Provide the [x, y] coordinate of the cell's center where the given text is located.  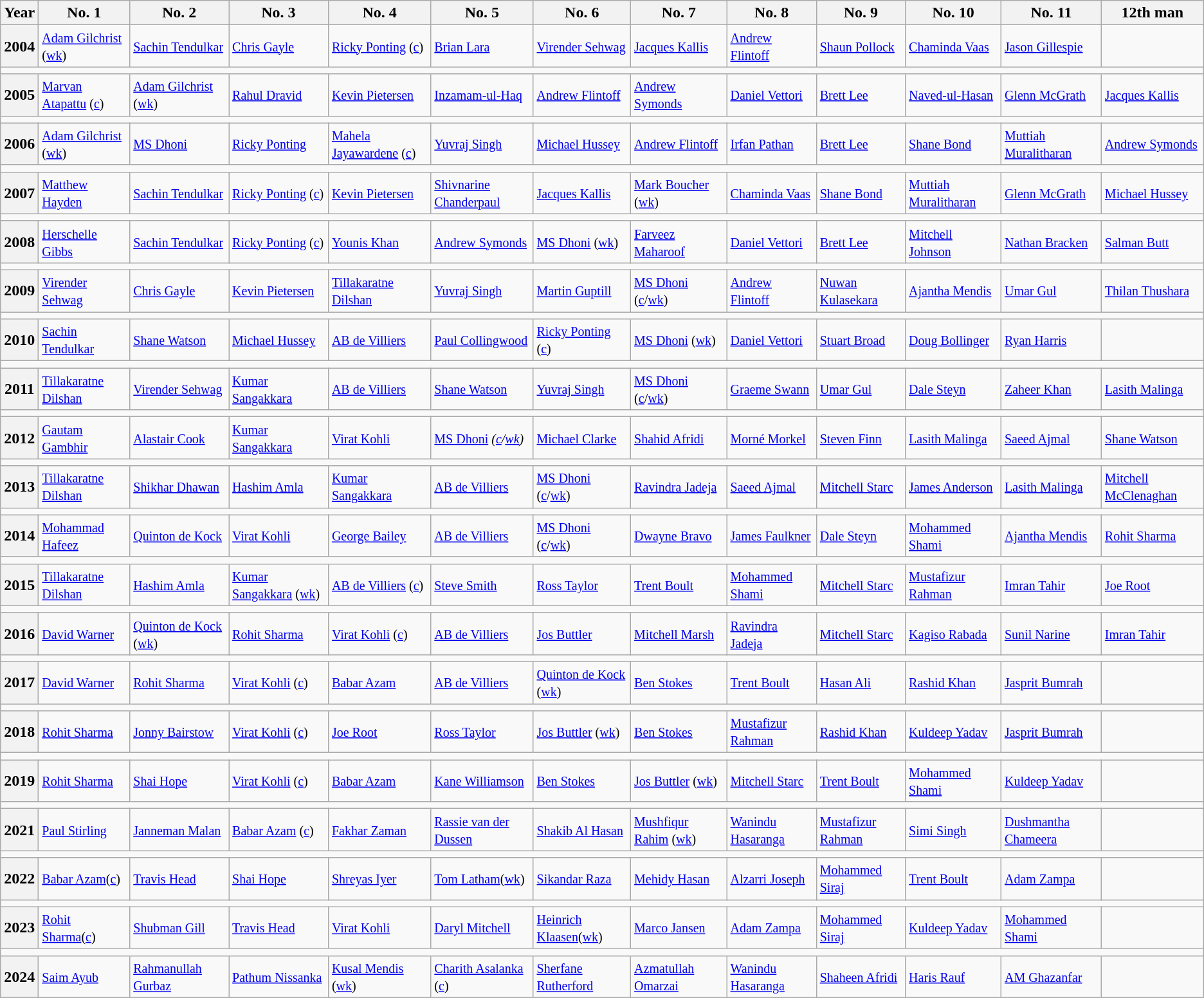
Naved-ul-Hasan [953, 95]
No. 7 [679, 13]
Janneman Malan [179, 830]
Marco Jansen [679, 928]
Ricky Ponting [279, 144]
Inzamam-ul-Haq [482, 95]
Dwayne Bravo [679, 535]
Doug Bollinger [953, 340]
Martin Guptill [582, 291]
Gautam Gambhir [84, 438]
No. 4 [379, 13]
Babar Azam (c) [279, 830]
No. 8 [772, 13]
Ryan Harris [1051, 340]
Nathan Bracken [1051, 242]
Mark Boucher (wk) [679, 193]
2010 [19, 340]
Rassie van der Dussen [482, 830]
Mitchell Marsh [679, 633]
Paul Stirling [84, 830]
AB de Villiers (c) [379, 584]
No. 6 [582, 13]
2013 [19, 486]
Mitchell McClenaghan [1153, 486]
12th man [1153, 13]
Salman Butt [1153, 242]
Younis Khan [379, 242]
Simi Singh [953, 830]
Kagiso Rabada [953, 633]
No. 10 [953, 13]
Michael Clarke [582, 438]
2021 [19, 830]
Daryl Mitchell [482, 928]
Rohit Sharma(c) [84, 928]
Nuwan Kulasekara [861, 291]
Rahul Dravid [279, 95]
AM Ghazanfar [1051, 977]
2016 [19, 633]
Haris Rauf [953, 977]
2008 [19, 242]
Shahid Afridi [679, 438]
Rahmanullah Gurbaz [179, 977]
Mehidy Hasan [679, 879]
2005 [19, 95]
2004 [19, 46]
Sherfane Rutherford [582, 977]
Azmatullah Omarzai [679, 977]
Zaheer Khan [1051, 389]
Shikhar Dhawan [179, 486]
James Anderson [953, 486]
Alastair Cook [179, 438]
Herschelle Gibbs [84, 242]
No. 9 [861, 13]
Brian Lara [482, 46]
Stuart Broad [861, 340]
Hasan Ali [861, 682]
2017 [19, 682]
Shreyas Iyer [379, 879]
Steve Smith [482, 584]
Marvan Atapattu (c) [84, 95]
Year [19, 13]
No. 2 [179, 13]
2009 [19, 291]
Dushmantha Chameera [1051, 830]
2006 [19, 144]
Babar Azam(c) [84, 879]
Shaheen Afridi [861, 977]
Mahela Jayawardene (c) [379, 144]
Alzarri Joseph [772, 879]
Shaun Pollock [861, 46]
2019 [19, 781]
Thilan Thushara [1153, 291]
2018 [19, 732]
Charith Asalanka (c) [482, 977]
2024 [19, 977]
No. 11 [1051, 13]
Mohammad Hafeez [84, 535]
Jos Buttler [582, 633]
2014 [19, 535]
Irfan Pathan [772, 144]
Kumar Sangakkara (wk) [279, 584]
Sunil Narine [1051, 633]
2015 [19, 584]
Graeme Swann [772, 389]
James Faulkner [772, 535]
Kane Williamson [482, 781]
2022 [19, 879]
Shubman Gill [179, 928]
Pathum Nissanka [279, 977]
Shakib Al Hasan [582, 830]
Heinrich Klaasen(wk) [582, 928]
Tom Latham(wk) [482, 879]
Paul Collingwood [482, 340]
2007 [19, 193]
No. 1 [84, 13]
Kusal Mendis (wk) [379, 977]
Morné Morkel [772, 438]
No. 5 [482, 13]
Jason Gillespie [1051, 46]
Farveez Maharoof [679, 242]
Jonny Bairstow [179, 732]
Shivnarine Chanderpaul [482, 193]
No. 3 [279, 13]
Saim Ayub [84, 977]
Sikandar Raza [582, 879]
Fakhar Zaman [379, 830]
Steven Finn [861, 438]
Matthew Hayden [84, 193]
George Bailey [379, 535]
2011 [19, 389]
MS Dhoni [179, 144]
Mushfiqur Rahim (wk) [679, 830]
2012 [19, 438]
2023 [19, 928]
Quinton de Kock [179, 535]
Mitchell Johnson [953, 242]
